Provide the (x, y) coordinate of the cell's center where the given text is located.  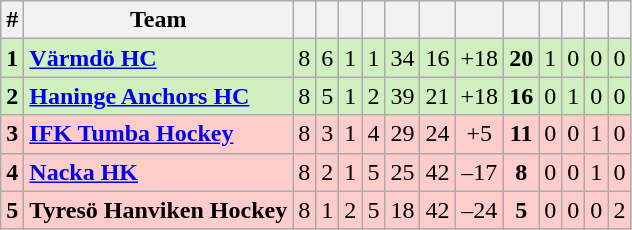
+5 (480, 134)
39 (402, 96)
–24 (480, 210)
Haninge Anchors HC (158, 96)
18 (402, 210)
25 (402, 172)
20 (522, 58)
Värmdö HC (158, 58)
–17 (480, 172)
21 (438, 96)
Team (158, 20)
IFK Tumba Hockey (158, 134)
Tyresö Hanviken Hockey (158, 210)
11 (522, 134)
6 (328, 58)
# (12, 20)
Nacka HK (158, 172)
34 (402, 58)
24 (438, 134)
29 (402, 134)
